Scan for the cell matching the given text and deliver its (X, Y) coordinate at center. 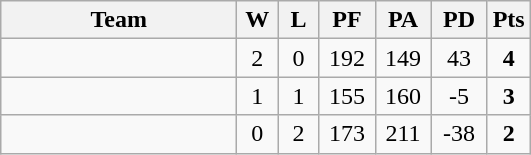
-38 (459, 134)
L (298, 20)
Team (119, 20)
155 (347, 96)
149 (403, 58)
192 (347, 58)
173 (347, 134)
43 (459, 58)
PA (403, 20)
211 (403, 134)
Pts (508, 20)
-5 (459, 96)
4 (508, 58)
PF (347, 20)
PD (459, 20)
W (258, 20)
160 (403, 96)
3 (508, 96)
